For the text-containing cell, return its midpoint in (X, Y) coordinate format. 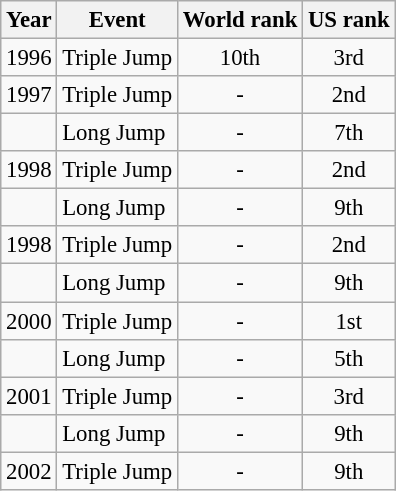
US rank (349, 20)
10th (240, 58)
Year (29, 20)
World rank (240, 20)
5th (349, 358)
2000 (29, 321)
2002 (29, 471)
7th (349, 133)
2001 (29, 396)
1996 (29, 58)
1st (349, 321)
1997 (29, 95)
Event (118, 20)
